From the cell containing the given text, extract its center point as [x, y] coordinate. 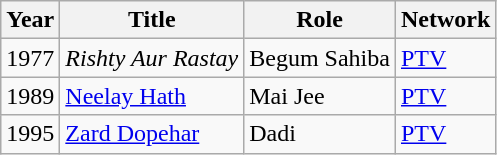
Mai Jee [320, 96]
1977 [30, 58]
Neelay Hath [152, 96]
Role [320, 20]
Title [152, 20]
Begum Sahiba [320, 58]
Network [445, 20]
Zard Dopehar [152, 134]
1989 [30, 96]
Year [30, 20]
Rishty Aur Rastay [152, 58]
Dadi [320, 134]
1995 [30, 134]
